Return the (x, y) coordinate for the center point of the cell that contains the specified text.  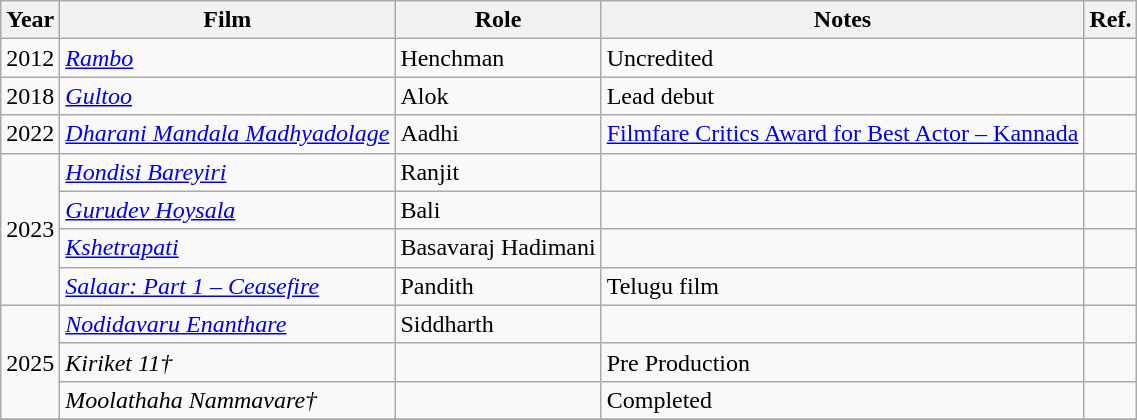
Telugu film (842, 286)
Film (228, 20)
Henchman (498, 58)
2018 (30, 96)
Nodidavaru Enanthare (228, 324)
Bali (498, 210)
Uncredited (842, 58)
Notes (842, 20)
Hondisi Bareyiri (228, 172)
Filmfare Critics Award for Best Actor – Kannada (842, 134)
Pre Production (842, 362)
Ranjit (498, 172)
2025 (30, 362)
Gurudev Hoysala (228, 210)
Aadhi (498, 134)
Kshetrapati (228, 248)
Siddharth (498, 324)
Kiriket 11† (228, 362)
Basavaraj Hadimani (498, 248)
Moolathaha Nammavare† (228, 400)
2012 (30, 58)
Year (30, 20)
2022 (30, 134)
Rambo (228, 58)
Salaar: Part 1 – Ceasefire (228, 286)
Gultoo (228, 96)
Dharani Mandala Madhyadolage (228, 134)
Role (498, 20)
Ref. (1110, 20)
Completed (842, 400)
Lead debut (842, 96)
2023 (30, 229)
Pandith (498, 286)
Alok (498, 96)
